Search for the cell housing the specified text and yield its (x, y) center coordinate. 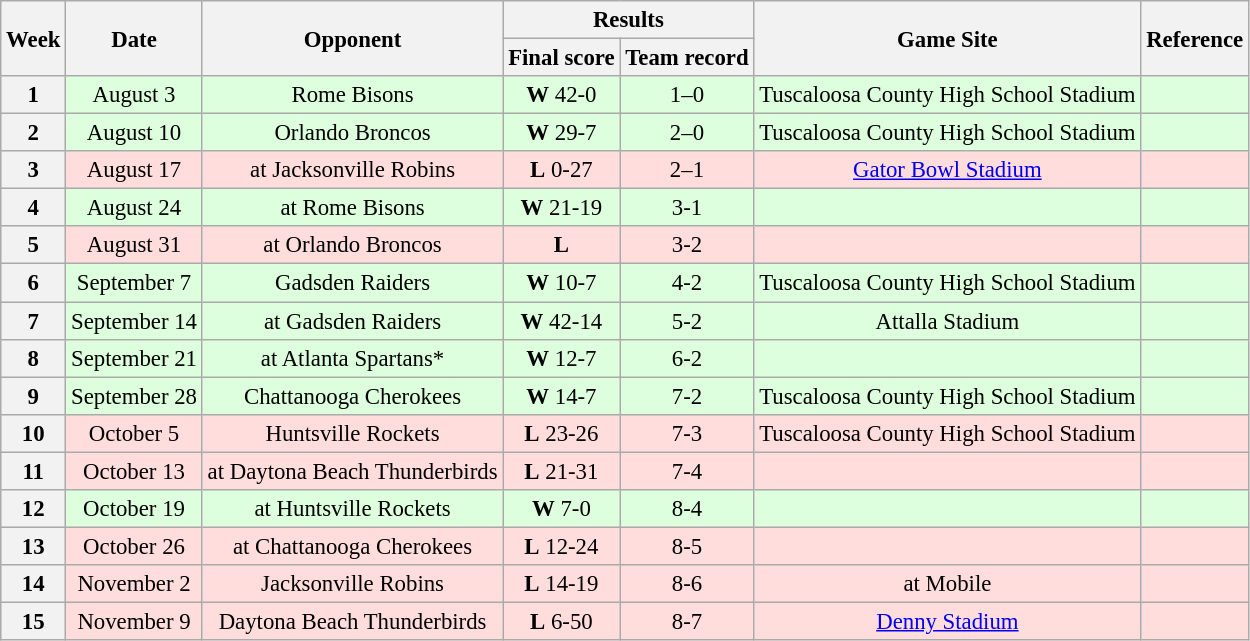
Daytona Beach Thunderbirds (352, 621)
Game Site (948, 38)
at Gadsden Raiders (352, 321)
September 14 (134, 321)
8-7 (687, 621)
7-4 (687, 471)
13 (34, 546)
L (562, 245)
2 (34, 133)
3-2 (687, 245)
September 21 (134, 358)
5 (34, 245)
W 42-0 (562, 95)
October 26 (134, 546)
W 7-0 (562, 509)
August 17 (134, 170)
4 (34, 208)
15 (34, 621)
L 21-31 (562, 471)
W 21-19 (562, 208)
at Daytona Beach Thunderbirds (352, 471)
October 5 (134, 433)
October 13 (134, 471)
W 10-7 (562, 283)
Gator Bowl Stadium (948, 170)
L 12-24 (562, 546)
Gadsden Raiders (352, 283)
Chattanooga Cherokees (352, 396)
Opponent (352, 38)
August 31 (134, 245)
8-6 (687, 584)
Attalla Stadium (948, 321)
August 3 (134, 95)
8-5 (687, 546)
at Rome Bisons (352, 208)
August 24 (134, 208)
L 0-27 (562, 170)
4-2 (687, 283)
3-1 (687, 208)
Orlando Broncos (352, 133)
W 14-7 (562, 396)
at Mobile (948, 584)
Week (34, 38)
Results (628, 20)
14 (34, 584)
Date (134, 38)
7 (34, 321)
Reference (1195, 38)
at Huntsville Rockets (352, 509)
at Atlanta Spartans* (352, 358)
August 10 (134, 133)
W 12-7 (562, 358)
W 42-14 (562, 321)
September 7 (134, 283)
6 (34, 283)
September 28 (134, 396)
at Jacksonville Robins (352, 170)
L 6-50 (562, 621)
2–0 (687, 133)
L 23-26 (562, 433)
3 (34, 170)
W 29-7 (562, 133)
October 19 (134, 509)
Team record (687, 58)
8-4 (687, 509)
10 (34, 433)
7-3 (687, 433)
L 14-19 (562, 584)
1 (34, 95)
Rome Bisons (352, 95)
7-2 (687, 396)
at Chattanooga Cherokees (352, 546)
Denny Stadium (948, 621)
12 (34, 509)
9 (34, 396)
Final score (562, 58)
11 (34, 471)
8 (34, 358)
6-2 (687, 358)
2–1 (687, 170)
at Orlando Broncos (352, 245)
November 2 (134, 584)
November 9 (134, 621)
Huntsville Rockets (352, 433)
Jacksonville Robins (352, 584)
5-2 (687, 321)
1–0 (687, 95)
